Find where the given text appears and provide that cell's center as [x, y] coordinate. 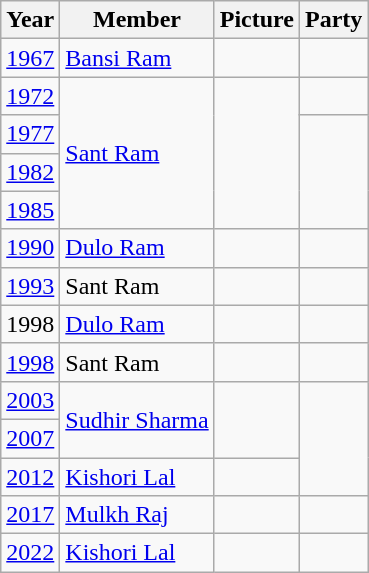
2012 [30, 477]
2022 [30, 553]
1977 [30, 134]
Member [137, 20]
Picture [256, 20]
1990 [30, 248]
1967 [30, 58]
Party [333, 20]
Sudhir Sharma [137, 419]
2017 [30, 515]
Year [30, 20]
1985 [30, 210]
1972 [30, 96]
2007 [30, 438]
Bansi Ram [137, 58]
1982 [30, 172]
1993 [30, 286]
2003 [30, 400]
Mulkh Raj [137, 515]
